Determine the [X, Y] coordinate at the center of the cell enclosing the given text.  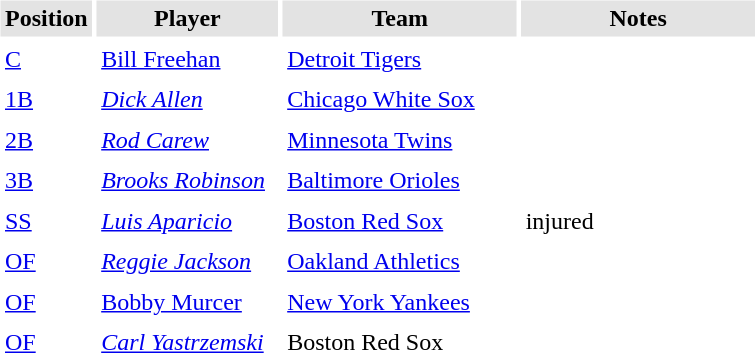
2B [46, 140]
Position [46, 18]
1B [46, 100]
Player [188, 18]
C [46, 59]
SS [46, 221]
Brooks Robinson [188, 180]
Minnesota Twins [400, 140]
injured [638, 221]
Baltimore Orioles [400, 180]
Oakland Athletics [400, 262]
3B [46, 180]
Bill Freehan [188, 59]
Notes [638, 18]
Rod Carew [188, 140]
New York Yankees [400, 302]
Reggie Jackson [188, 262]
Boston Red Sox [400, 221]
Dick Allen [188, 100]
Luis Aparicio [188, 221]
Bobby Murcer [188, 302]
Chicago White Sox [400, 100]
Detroit Tigers [400, 59]
Team [400, 18]
